Capture the cell that displays the provided text and extract its (X, Y) central coordinate. 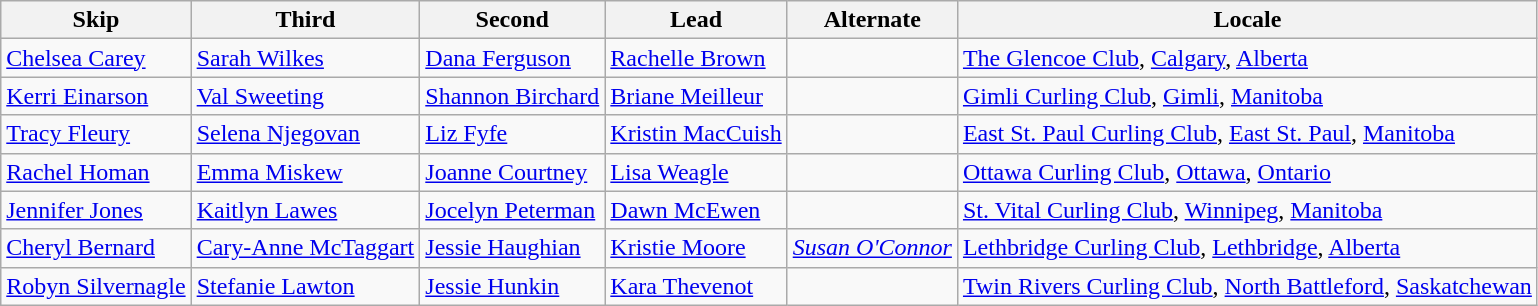
Dana Ferguson (512, 58)
Lead (696, 20)
Briane Meilleur (696, 96)
Rachel Homan (96, 172)
The Glencoe Club, Calgary, Alberta (1247, 58)
Kara Thevenot (696, 286)
Second (512, 20)
St. Vital Curling Club, Winnipeg, Manitoba (1247, 210)
Lisa Weagle (696, 172)
Ottawa Curling Club, Ottawa, Ontario (1247, 172)
Kristin MacCuish (696, 134)
Kristie Moore (696, 248)
East St. Paul Curling Club, East St. Paul, Manitoba (1247, 134)
Lethbridge Curling Club, Lethbridge, Alberta (1247, 248)
Tracy Fleury (96, 134)
Jennifer Jones (96, 210)
Cheryl Bernard (96, 248)
Alternate (872, 20)
Gimli Curling Club, Gimli, Manitoba (1247, 96)
Jessie Haughian (512, 248)
Twin Rivers Curling Club, North Battleford, Saskatchewan (1247, 286)
Val Sweeting (306, 96)
Joanne Courtney (512, 172)
Rachelle Brown (696, 58)
Third (306, 20)
Emma Miskew (306, 172)
Liz Fyfe (512, 134)
Jessie Hunkin (512, 286)
Stefanie Lawton (306, 286)
Robyn Silvernagle (96, 286)
Locale (1247, 20)
Jocelyn Peterman (512, 210)
Sarah Wilkes (306, 58)
Kerri Einarson (96, 96)
Skip (96, 20)
Selena Njegovan (306, 134)
Susan O'Connor (872, 248)
Dawn McEwen (696, 210)
Kaitlyn Lawes (306, 210)
Chelsea Carey (96, 58)
Cary-Anne McTaggart (306, 248)
Shannon Birchard (512, 96)
